Determine the [X, Y] coordinate at the center of the cell enclosing the given text.  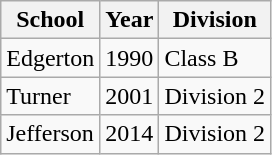
1990 [130, 58]
Turner [50, 96]
2001 [130, 96]
Year [130, 20]
School [50, 20]
2014 [130, 134]
Division [215, 20]
Jefferson [50, 134]
Edgerton [50, 58]
Class B [215, 58]
